Provide the (x, y) coordinate of the cell's center where the given text is located.  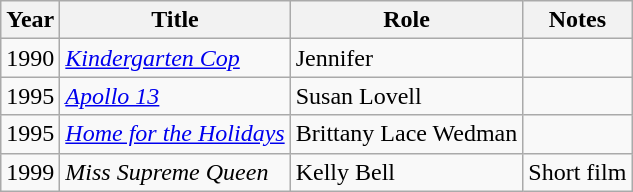
Kindergarten Cop (175, 58)
1990 (30, 58)
Jennifer (406, 58)
Home for the Holidays (175, 134)
Short film (578, 172)
Year (30, 20)
Notes (578, 20)
Miss Supreme Queen (175, 172)
1999 (30, 172)
Role (406, 20)
Kelly Bell (406, 172)
Brittany Lace Wedman (406, 134)
Susan Lovell (406, 96)
Apollo 13 (175, 96)
Title (175, 20)
